Identify which cell holds the provided text, then report its [x, y] central coordinate. 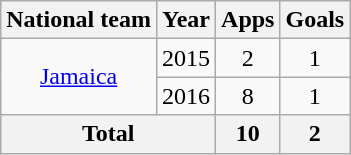
2015 [186, 58]
National team [79, 20]
Jamaica [79, 77]
Year [186, 20]
Total [108, 134]
Apps [248, 20]
2016 [186, 96]
Goals [315, 20]
8 [248, 96]
10 [248, 134]
